Return the [x, y] coordinate for the center point of the cell that contains the specified text.  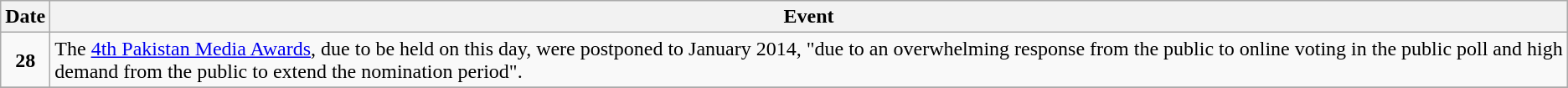
Event [809, 17]
Date [25, 17]
28 [25, 60]
